Scan for the cell matching the given text and deliver its [X, Y] coordinate at center. 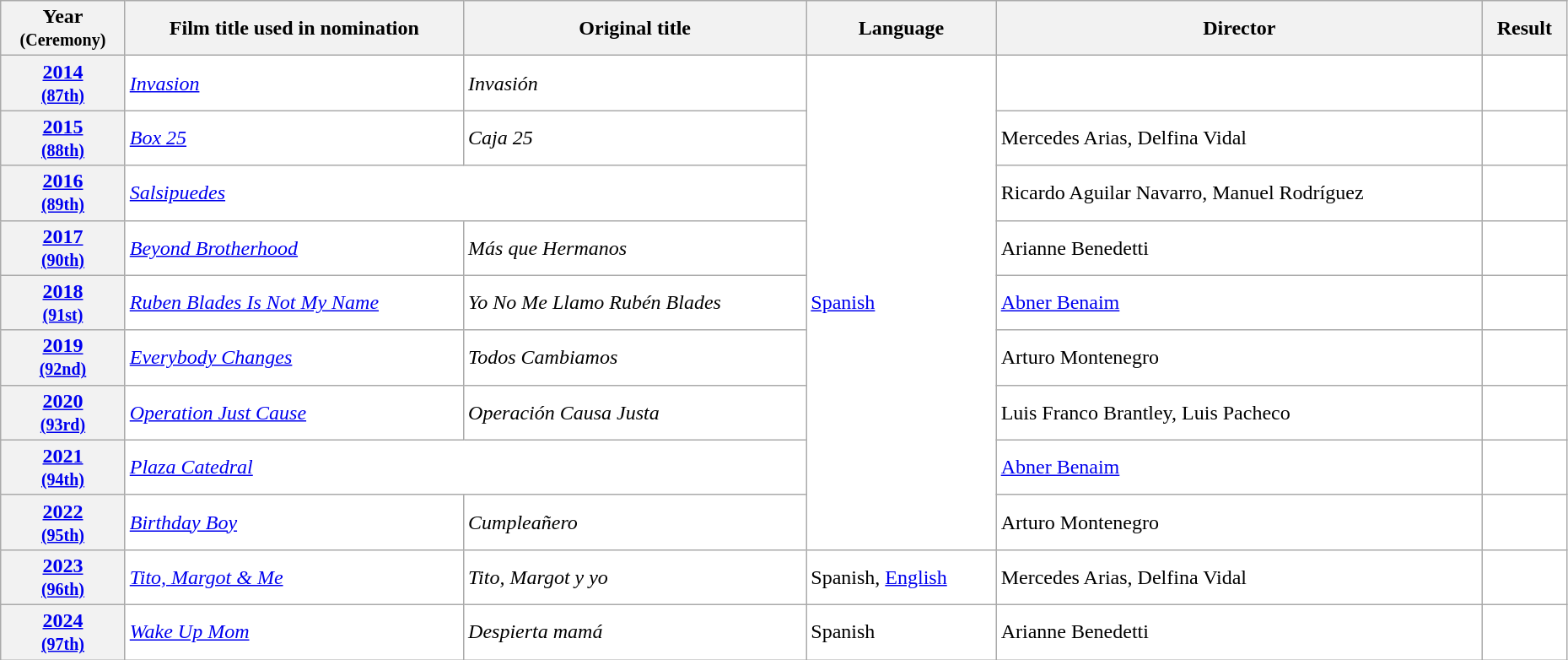
Invasión [635, 83]
2019(92nd) [62, 358]
Everybody Changes [294, 358]
Box 25 [294, 138]
Más que Hermanos [635, 248]
Ricardo Aguilar Navarro, Manuel Rodríguez [1239, 192]
Result [1524, 29]
2018(91st) [62, 302]
2020(93rd) [62, 412]
Yo No Me Llamo Rubén Blades [635, 302]
Cumpleañero [635, 522]
Ruben Blades Is Not My Name [294, 302]
2017(90th) [62, 248]
Salsipuedes [466, 192]
Language [901, 29]
2023(96th) [62, 577]
2022(95th) [62, 522]
Tito, Margot y yo [635, 577]
2021(94th) [62, 468]
Spanish, English [901, 577]
Director [1239, 29]
Tito, Margot & Me [294, 577]
Plaza Catedral [466, 468]
Operation Just Cause [294, 412]
Birthday Boy [294, 522]
Film title used in nomination [294, 29]
2016(89th) [62, 192]
2024(97th) [62, 631]
Caja 25 [635, 138]
Todos Cambiamos [635, 358]
2014(87th) [62, 83]
Original title [635, 29]
Year(Ceremony) [62, 29]
Beyond Brotherhood [294, 248]
Invasion [294, 83]
Despierta mamá [635, 631]
Wake Up Mom [294, 631]
Operación Causa Justa [635, 412]
Luis Franco Brantley, Luis Pacheco [1239, 412]
2015(88th) [62, 138]
